Find where the given text appears and provide that cell's center as [X, Y] coordinate. 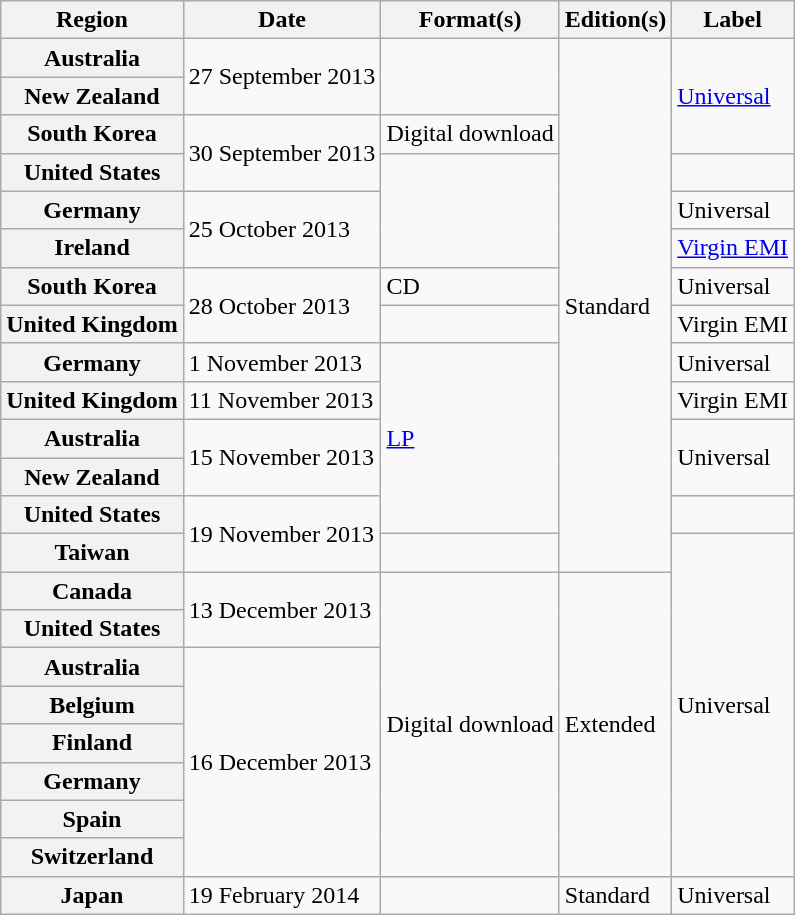
19 February 2014 [282, 895]
Label [733, 20]
28 October 2013 [282, 305]
Finland [92, 743]
13 December 2013 [282, 610]
15 November 2013 [282, 457]
Taiwan [92, 553]
Spain [92, 819]
Region [92, 20]
Japan [92, 895]
Edition(s) [615, 20]
30 September 2013 [282, 153]
1 November 2013 [282, 362]
Switzerland [92, 857]
27 September 2013 [282, 77]
Canada [92, 591]
LP [470, 438]
Date [282, 20]
25 October 2013 [282, 229]
Belgium [92, 705]
Extended [615, 724]
11 November 2013 [282, 400]
Format(s) [470, 20]
CD [470, 286]
19 November 2013 [282, 534]
Ireland [92, 248]
16 December 2013 [282, 762]
